Capture the cell that displays the provided text and extract its [x, y] central coordinate. 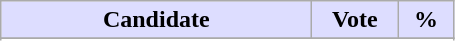
% [426, 20]
Vote [355, 20]
Candidate [156, 20]
